Pinpoint the cell where the given text exists, returning its (x, y) midpoint coordinate. 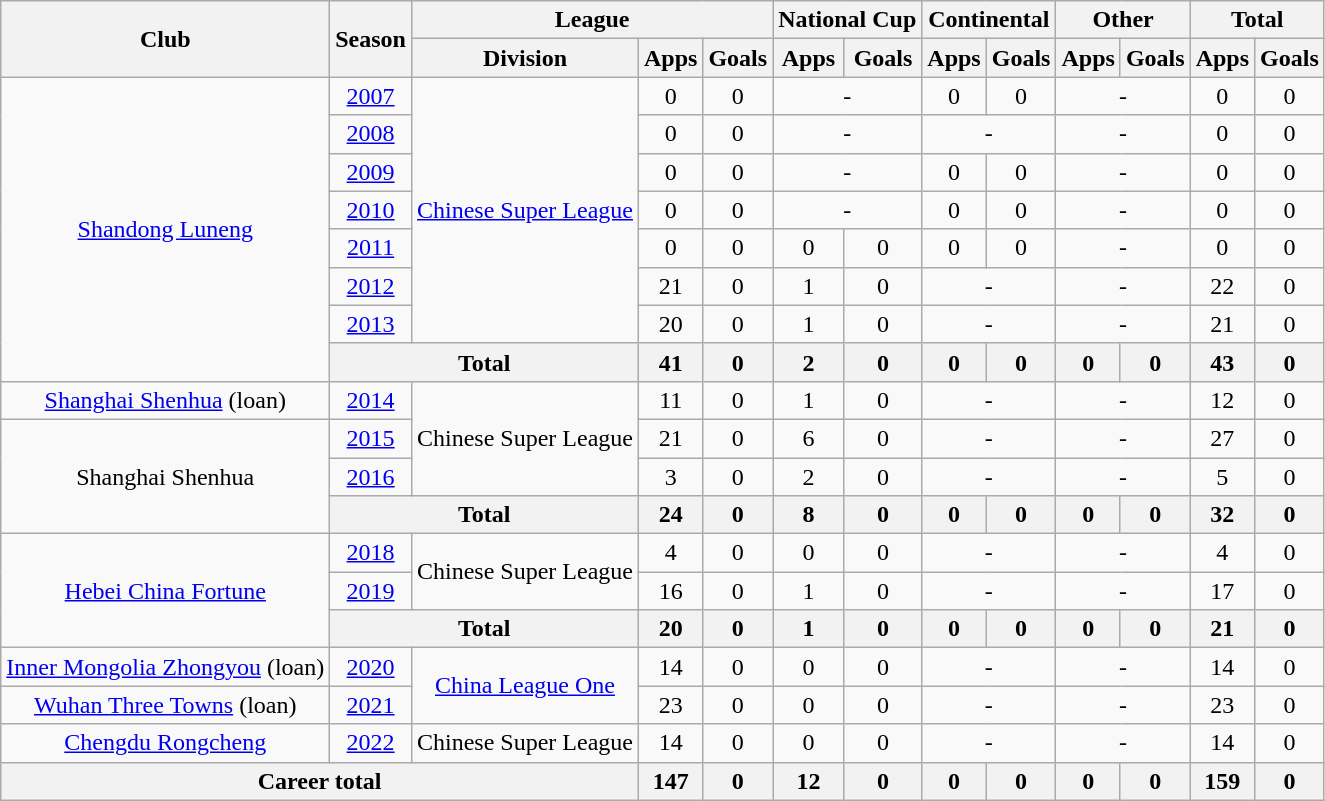
11 (670, 400)
Season (371, 39)
2018 (371, 553)
159 (1222, 781)
6 (809, 438)
16 (670, 591)
27 (1222, 438)
24 (670, 515)
League (592, 20)
2013 (371, 324)
41 (670, 362)
2015 (371, 438)
2008 (371, 134)
32 (1222, 515)
8 (809, 515)
2020 (371, 667)
Shanghai Shenhua (166, 476)
2011 (371, 248)
Club (166, 39)
Shandong Luneng (166, 229)
Shanghai Shenhua (loan) (166, 400)
17 (1222, 591)
Other (1123, 20)
Hebei China Fortune (166, 591)
147 (670, 781)
5 (1222, 477)
China League One (524, 686)
22 (1222, 286)
2021 (371, 705)
Career total (320, 781)
Chengdu Rongcheng (166, 743)
Inner Mongolia Zhongyou (loan) (166, 667)
Division (524, 58)
Wuhan Three Towns (loan) (166, 705)
National Cup (848, 20)
3 (670, 477)
2010 (371, 210)
2016 (371, 477)
43 (1222, 362)
2012 (371, 286)
2019 (371, 591)
2007 (371, 96)
Continental (989, 20)
2022 (371, 743)
2009 (371, 172)
2014 (371, 400)
